Determine the [x, y] coordinate at the center of the cell enclosing the given text.  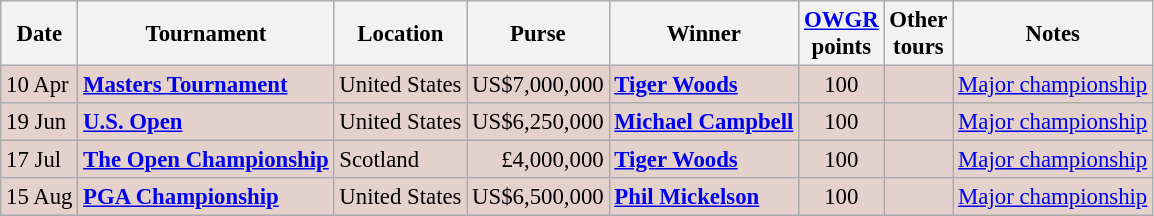
10 Apr [40, 85]
Masters Tournament [206, 85]
Michael Campbell [704, 122]
Phil Mickelson [704, 197]
Notes [1053, 34]
Purse [538, 34]
US$6,500,000 [538, 197]
US$7,000,000 [538, 85]
Scotland [400, 160]
Date [40, 34]
U.S. Open [206, 122]
PGA Championship [206, 197]
15 Aug [40, 197]
17 Jul [40, 160]
The Open Championship [206, 160]
Winner [704, 34]
Othertours [918, 34]
Location [400, 34]
19 Jun [40, 122]
£4,000,000 [538, 160]
Tournament [206, 34]
US$6,250,000 [538, 122]
OWGRpoints [842, 34]
